Search for the cell housing the specified text and yield its [x, y] center coordinate. 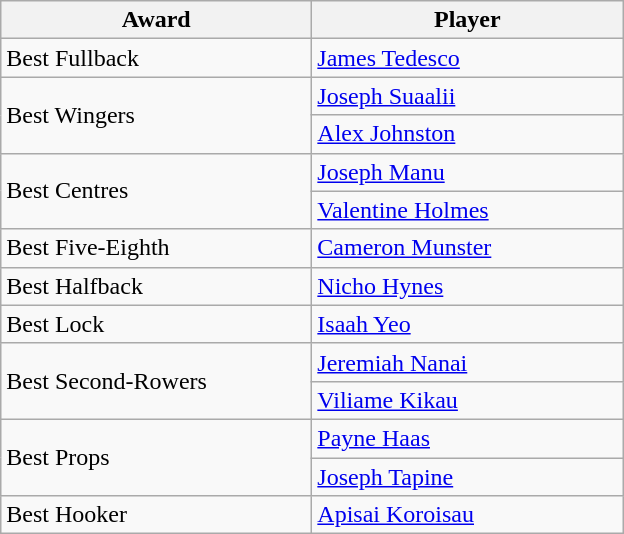
Best Second-Rowers [156, 381]
Payne Haas [468, 438]
Best Props [156, 457]
Viliame Kikau [468, 400]
Jeremiah Nanai [468, 362]
Apisai Koroisau [468, 515]
Best Lock [156, 324]
Joseph Suaalii [468, 96]
Isaah Yeo [468, 324]
Best Fullback [156, 58]
Player [468, 20]
James Tedesco [468, 58]
Joseph Tapine [468, 477]
Best Centres [156, 191]
Award [156, 20]
Valentine Holmes [468, 210]
Joseph Manu [468, 172]
Cameron Munster [468, 248]
Alex Johnston [468, 134]
Best Five-Eighth [156, 248]
Best Halfback [156, 286]
Best Hooker [156, 515]
Best Wingers [156, 115]
Nicho Hynes [468, 286]
